For the text-containing cell, return its midpoint in [x, y] coordinate format. 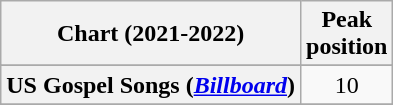
Chart (2021-2022) [151, 34]
US Gospel Songs (Billboard) [151, 85]
Peakposition [347, 34]
10 [347, 85]
